Return (X, Y) of the center of cell containing provided text 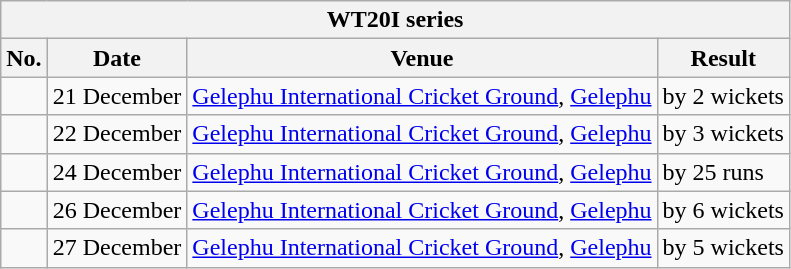
Result (723, 58)
by 2 wickets (723, 96)
22 December (117, 134)
21 December (117, 96)
24 December (117, 172)
27 December (117, 248)
Date (117, 58)
WT20I series (396, 20)
No. (24, 58)
by 6 wickets (723, 210)
by 5 wickets (723, 248)
Venue (422, 58)
by 3 wickets (723, 134)
by 25 runs (723, 172)
26 December (117, 210)
